Return the (x, y) coordinate for the center point of the cell that contains the specified text.  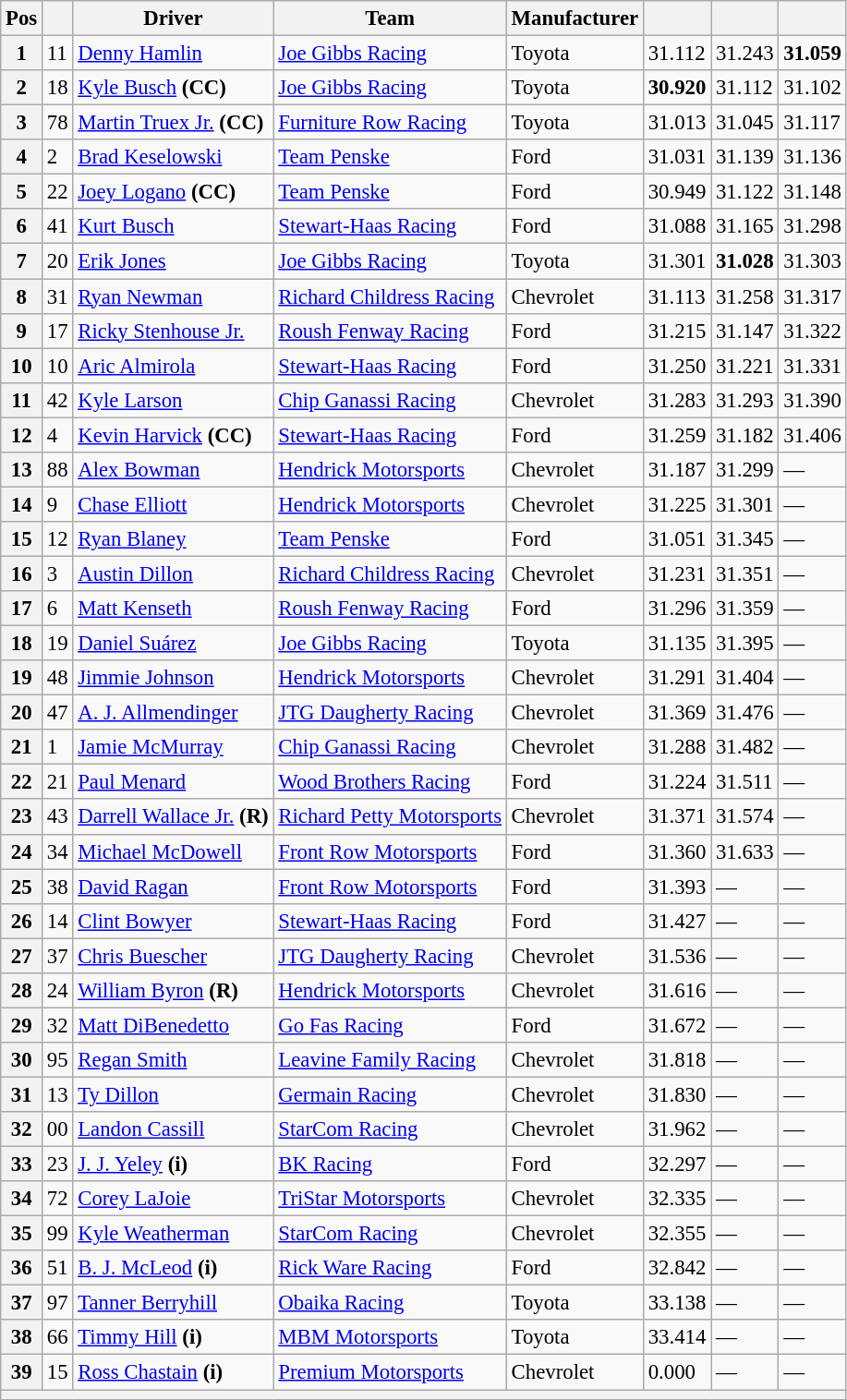
31.390 (813, 400)
31.250 (676, 366)
Richard Petty Motorsports (390, 817)
31.818 (676, 1060)
28 (22, 991)
Clint Bowyer (174, 921)
31.404 (744, 678)
5 (22, 192)
31.296 (676, 609)
31.139 (744, 157)
31.406 (813, 435)
Darrell Wallace Jr. (R) (174, 817)
31.136 (813, 157)
31.051 (676, 539)
Daniel Suárez (174, 644)
00 (57, 1129)
31.427 (676, 921)
A. J. Allmendinger (174, 713)
31.299 (744, 470)
31.243 (744, 54)
35 (22, 1234)
47 (57, 713)
Ryan Blaney (174, 539)
39 (22, 1372)
31.059 (813, 54)
J. J. Yeley (i) (174, 1165)
Martin Truex Jr. (CC) (174, 123)
33.414 (676, 1338)
16 (22, 573)
27 (22, 956)
31.148 (813, 192)
31.360 (676, 851)
Germain Racing (390, 1094)
Kevin Harvick (CC) (174, 435)
31.221 (744, 366)
31.830 (676, 1094)
31.371 (676, 817)
26 (22, 921)
Obaika Racing (390, 1303)
Kyle Larson (174, 400)
BK Racing (390, 1165)
99 (57, 1234)
Team (390, 18)
31.482 (744, 747)
31.672 (676, 1025)
Paul Menard (174, 782)
33 (22, 1165)
31.288 (676, 747)
31.359 (744, 609)
42 (57, 400)
32.335 (676, 1199)
31.013 (676, 123)
31.476 (744, 713)
25 (22, 887)
66 (57, 1338)
0.000 (676, 1372)
Matt DiBenedetto (174, 1025)
51 (57, 1268)
Kurt Busch (174, 226)
Joey Logano (CC) (174, 192)
30.920 (676, 88)
31.135 (676, 644)
Manufacturer (575, 18)
31.117 (813, 123)
Leavine Family Racing (390, 1060)
31.102 (813, 88)
78 (57, 123)
31.182 (744, 435)
31.345 (744, 539)
Chase Elliott (174, 504)
Austin Dillon (174, 573)
31.369 (676, 713)
31.283 (676, 400)
31.165 (744, 226)
30 (22, 1060)
33.138 (676, 1303)
Rick Ware Racing (390, 1268)
8 (22, 296)
31.395 (744, 644)
Ricky Stenhouse Jr. (174, 331)
Wood Brothers Racing (390, 782)
TriStar Motorsports (390, 1199)
30.949 (676, 192)
32.297 (676, 1165)
97 (57, 1303)
41 (57, 226)
43 (57, 817)
7 (22, 261)
Premium Motorsports (390, 1372)
Aric Almirola (174, 366)
Go Fas Racing (390, 1025)
31.225 (676, 504)
31.291 (676, 678)
Brad Keselowski (174, 157)
31.962 (676, 1129)
Corey LaJoie (174, 1199)
Ryan Newman (174, 296)
32.355 (676, 1234)
48 (57, 678)
Kyle Busch (CC) (174, 88)
31.574 (744, 817)
William Byron (R) (174, 991)
31.224 (676, 782)
Pos (22, 18)
31.028 (744, 261)
MBM Motorsports (390, 1338)
31.322 (813, 331)
Furniture Row Racing (390, 123)
32.842 (676, 1268)
Tanner Berryhill (174, 1303)
31.045 (744, 123)
36 (22, 1268)
Driver (174, 18)
Landon Cassill (174, 1129)
Kyle Weatherman (174, 1234)
Ty Dillon (174, 1094)
31.031 (676, 157)
Regan Smith (174, 1060)
Matt Kenseth (174, 609)
Michael McDowell (174, 851)
Jamie McMurray (174, 747)
Timmy Hill (i) (174, 1338)
31.536 (676, 956)
31.511 (744, 782)
Erik Jones (174, 261)
31.258 (744, 296)
31.187 (676, 470)
31.113 (676, 296)
31.122 (744, 192)
95 (57, 1060)
Ross Chastain (i) (174, 1372)
Denny Hamlin (174, 54)
31.088 (676, 226)
Jimmie Johnson (174, 678)
31.351 (744, 573)
Chris Buescher (174, 956)
31.633 (744, 851)
29 (22, 1025)
31.616 (676, 991)
B. J. McLeod (i) (174, 1268)
72 (57, 1199)
31.147 (744, 331)
31.215 (676, 331)
31.393 (676, 887)
31.259 (676, 435)
31.331 (813, 366)
31.298 (813, 226)
31.303 (813, 261)
88 (57, 470)
31.231 (676, 573)
31.293 (744, 400)
Alex Bowman (174, 470)
31.317 (813, 296)
David Ragan (174, 887)
